Find where the given text appears and provide that cell's center as (x, y) coordinate. 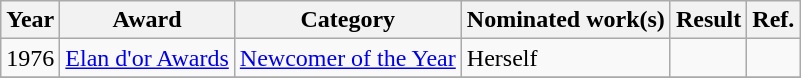
Ref. (774, 20)
Newcomer of the Year (348, 58)
Nominated work(s) (566, 20)
1976 (30, 58)
Result (708, 20)
Year (30, 20)
Category (348, 20)
Elan d'or Awards (147, 58)
Herself (566, 58)
Award (147, 20)
